Return (x, y) of the center of cell containing provided text 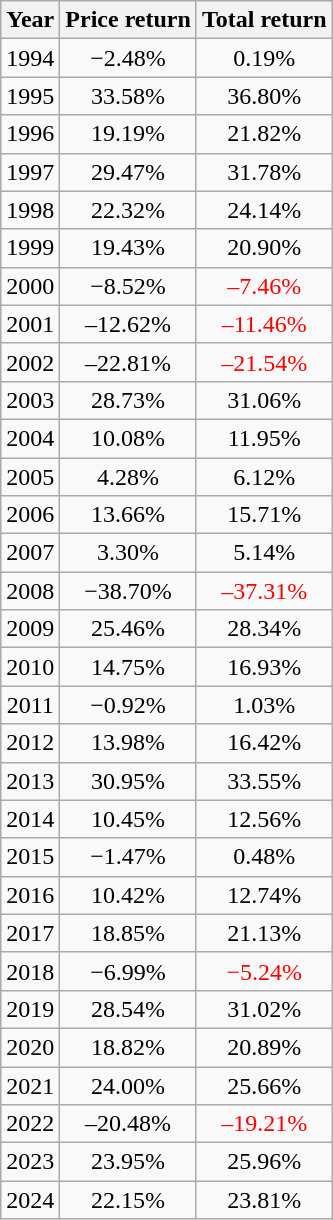
31.02% (264, 1009)
2009 (30, 629)
2022 (30, 1124)
2020 (30, 1047)
2010 (30, 667)
33.55% (264, 781)
20.89% (264, 1047)
2023 (30, 1162)
2018 (30, 971)
1998 (30, 210)
33.58% (128, 96)
14.75% (128, 667)
25.46% (128, 629)
22.32% (128, 210)
1.03% (264, 705)
2008 (30, 591)
23.95% (128, 1162)
–11.46% (264, 324)
31.78% (264, 172)
29.47% (128, 172)
2021 (30, 1085)
–20.48% (128, 1124)
15.71% (264, 515)
23.81% (264, 1200)
20.90% (264, 248)
25.66% (264, 1085)
Year (30, 20)
18.85% (128, 933)
0.19% (264, 58)
11.95% (264, 438)
2004 (30, 438)
10.45% (128, 819)
25.96% (264, 1162)
16.42% (264, 743)
–21.54% (264, 362)
24.14% (264, 210)
6.12% (264, 477)
2003 (30, 400)
−1.47% (128, 857)
–22.81% (128, 362)
−38.70% (128, 591)
–37.31% (264, 591)
16.93% (264, 667)
13.66% (128, 515)
3.30% (128, 553)
−8.52% (128, 286)
2000 (30, 286)
12.56% (264, 819)
1994 (30, 58)
–12.62% (128, 324)
0.48% (264, 857)
2019 (30, 1009)
36.80% (264, 96)
2016 (30, 895)
Total return (264, 20)
19.43% (128, 248)
2017 (30, 933)
−2.48% (128, 58)
21.82% (264, 134)
–19.21% (264, 1124)
13.98% (128, 743)
1996 (30, 134)
−5.24% (264, 971)
10.42% (128, 895)
28.73% (128, 400)
30.95% (128, 781)
24.00% (128, 1085)
2012 (30, 743)
Price return (128, 20)
2014 (30, 819)
–7.46% (264, 286)
12.74% (264, 895)
2006 (30, 515)
28.54% (128, 1009)
−6.99% (128, 971)
2007 (30, 553)
2002 (30, 362)
2015 (30, 857)
2024 (30, 1200)
5.14% (264, 553)
28.34% (264, 629)
10.08% (128, 438)
21.13% (264, 933)
2013 (30, 781)
19.19% (128, 134)
2011 (30, 705)
1995 (30, 96)
−0.92% (128, 705)
18.82% (128, 1047)
1997 (30, 172)
2005 (30, 477)
31.06% (264, 400)
1999 (30, 248)
4.28% (128, 477)
22.15% (128, 1200)
2001 (30, 324)
